From the cell containing the given text, extract its center point as [X, Y] coordinate. 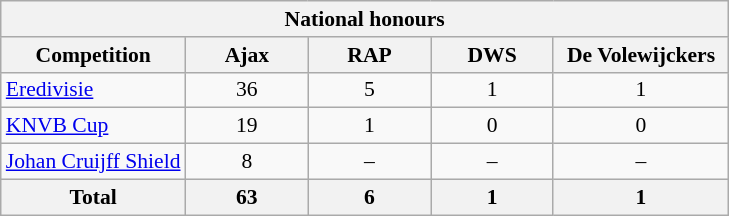
8 [248, 162]
Competition [94, 55]
KNVB Cup [94, 126]
RAP [370, 55]
De Volewijckers [640, 55]
5 [370, 90]
19 [248, 126]
DWS [492, 55]
Total [94, 197]
6 [370, 197]
Ajax [248, 55]
National honours [365, 19]
63 [248, 197]
Eredivisie [94, 90]
Johan Cruijff Shield [94, 162]
36 [248, 90]
